For the text-containing cell, return its midpoint in [X, Y] coordinate format. 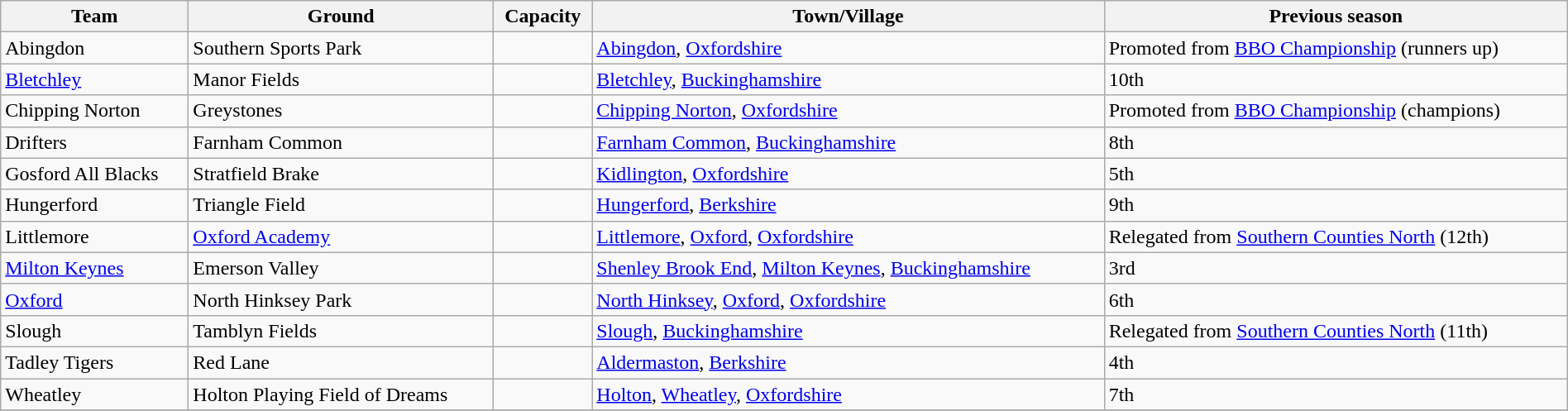
Promoted from BBO Championship (runners up) [1336, 48]
Emerson Valley [341, 268]
6th [1336, 299]
Promoted from BBO Championship (champions) [1336, 111]
7th [1336, 394]
Stratfield Brake [341, 174]
Capacity [543, 17]
North Hinksey Park [341, 299]
Manor Fields [341, 79]
Previous season [1336, 17]
3rd [1336, 268]
Red Lane [341, 362]
Chipping Norton, Oxfordshire [849, 111]
8th [1336, 142]
Farnham Common, Buckinghamshire [849, 142]
North Hinksey, Oxford, Oxfordshire [849, 299]
Drifters [94, 142]
10th [1336, 79]
Slough [94, 331]
Milton Keynes [94, 268]
Farnham Common [341, 142]
Holton, Wheatley, Oxfordshire [849, 394]
Oxford Academy [341, 237]
Southern Sports Park [341, 48]
9th [1336, 205]
Bletchley [94, 79]
Kidlington, Oxfordshire [849, 174]
Relegated from Southern Counties North (12th) [1336, 237]
Oxford [94, 299]
Holton Playing Field of Dreams [341, 394]
Littlemore, Oxford, Oxfordshire [849, 237]
Wheatley [94, 394]
4th [1336, 362]
Gosford All Blacks [94, 174]
Abingdon, Oxfordshire [849, 48]
Chipping Norton [94, 111]
Aldermaston, Berkshire [849, 362]
Triangle Field [341, 205]
Tadley Tigers [94, 362]
Slough, Buckinghamshire [849, 331]
5th [1336, 174]
Relegated from Southern Counties North (11th) [1336, 331]
Littlemore [94, 237]
Bletchley, Buckinghamshire [849, 79]
Greystones [341, 111]
Ground [341, 17]
Abingdon [94, 48]
Tamblyn Fields [341, 331]
Team [94, 17]
Shenley Brook End, Milton Keynes, Buckinghamshire [849, 268]
Hungerford [94, 205]
Hungerford, Berkshire [849, 205]
Town/Village [849, 17]
